Extract the [x, y] coordinate from the center of the cell holding the provided text.  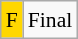
F [12, 20]
Final [50, 20]
